Return the [x, y] coordinate for the center point of the cell that contains the specified text.  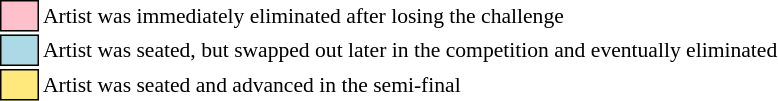
Artist was seated, but swapped out later in the competition and eventually eliminated [410, 50]
Artist was seated and advanced in the semi-final [410, 85]
Artist was immediately eliminated after losing the challenge [410, 16]
